Return the [X, Y] coordinate for the center point of the cell that contains the specified text.  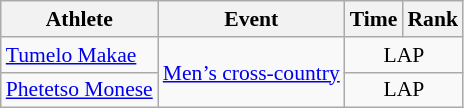
Rank [432, 19]
Phetetso Monese [80, 90]
Athlete [80, 19]
Tumelo Makae [80, 55]
Event [252, 19]
Men’s cross-country [252, 72]
Time [374, 19]
